Find where the given text appears and provide that cell's center as (X, Y) coordinate. 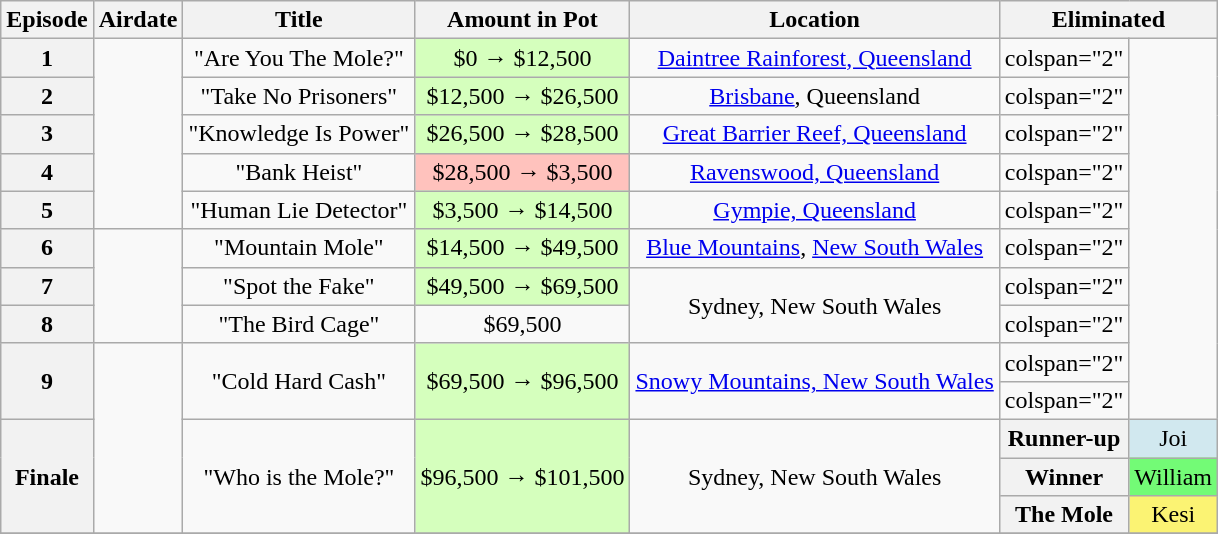
Location (814, 20)
"Human Lie Detector" (299, 210)
Snowy Mountains, New South Wales (814, 381)
$96,500 → $101,500 (522, 476)
9 (47, 381)
William (1174, 477)
Joi (1174, 438)
5 (47, 210)
Brisbane, Queensland (814, 96)
"Cold Hard Cash" (299, 381)
Blue Mountains, New South Wales (814, 248)
"Who is the Mole?" (299, 476)
3 (47, 134)
Runner-up (1064, 438)
$69,500 (522, 324)
$28,500 → $3,500 (522, 172)
"Are You The Mole?" (299, 58)
Eliminated (1108, 20)
7 (47, 286)
$26,500 → $28,500 (522, 134)
"Mountain Mole" (299, 248)
$12,500 → $26,500 (522, 96)
Finale (47, 476)
The Mole (1064, 515)
1 (47, 58)
$3,500 → $14,500 (522, 210)
2 (47, 96)
"The Bird Cage" (299, 324)
Airdate (138, 20)
Great Barrier Reef, Queensland (814, 134)
"Spot the Fake" (299, 286)
$49,500 → $69,500 (522, 286)
Title (299, 20)
"Bank Heist" (299, 172)
Ravenswood, Queensland (814, 172)
$69,500 → $96,500 (522, 381)
Episode (47, 20)
Daintree Rainforest, Queensland (814, 58)
"Take No Prisoners" (299, 96)
Amount in Pot (522, 20)
Kesi (1174, 515)
"Knowledge Is Power" (299, 134)
4 (47, 172)
Gympie, Queensland (814, 210)
$14,500 → $49,500 (522, 248)
Winner (1064, 477)
8 (47, 324)
6 (47, 248)
$0 → $12,500 (522, 58)
